From the cell containing the given text, extract its center point as [X, Y] coordinate. 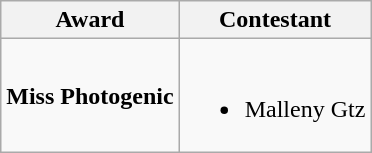
Malleny Gtz [275, 96]
Award [90, 20]
Miss Photogenic [90, 96]
Contestant [275, 20]
